For the text-containing cell, return its midpoint in [x, y] coordinate format. 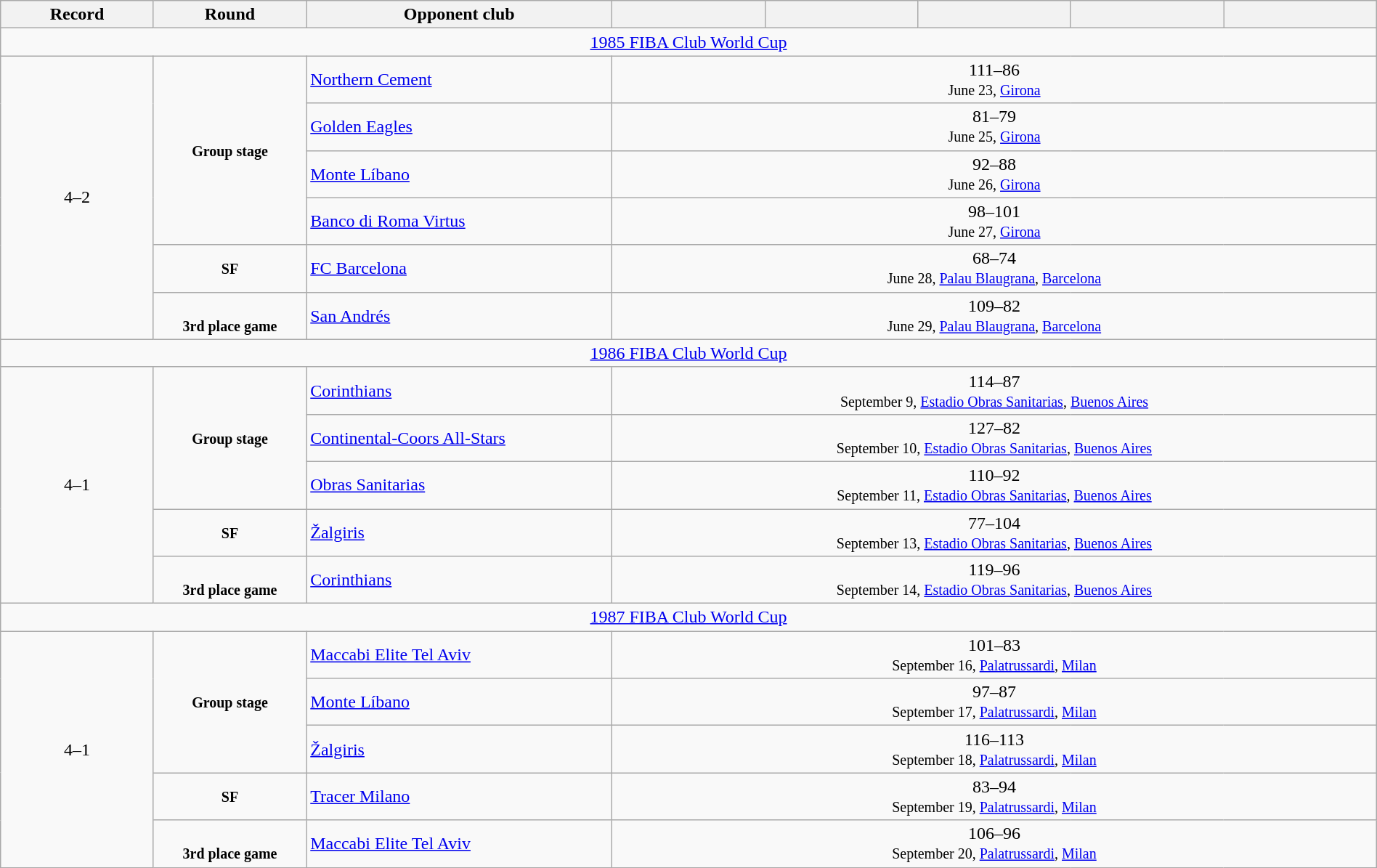
83–94September 19, Palatrussardi, Milan [995, 796]
98–101 June 27, Girona [995, 221]
101–83 September 16, Palatrussardi, Milan [995, 655]
Record [77, 15]
1985 FIBA Club World Cup [688, 42]
Golden Eagles [459, 126]
116–113 September 18, Palatrussardi, Milan [995, 750]
Round [229, 15]
109–82June 29, Palau Blaugrana, Barcelona [995, 315]
81–79 June 25, Girona [995, 126]
68–74June 28, Palau Blaugrana, Barcelona [995, 269]
San Andrés [459, 315]
1987 FIBA Club World Cup [688, 617]
114–87 September 9, Estadio Obras Sanitarias, Buenos Aires [995, 391]
127–82 September 10, Estadio Obras Sanitarias, Buenos Aires [995, 437]
Opponent club [459, 15]
Continental-Coors All-Stars [459, 437]
111–86 June 23, Girona [995, 80]
FC Barcelona [459, 269]
97–87 September 17, Palatrussardi, Milan [995, 702]
Banco di Roma Virtus [459, 221]
4–2 [77, 198]
Tracer Milano [459, 796]
110–92 September 11, Estadio Obras Sanitarias, Buenos Aires [995, 485]
Obras Sanitarias [459, 485]
Northern Cement [459, 80]
119–96 September 14, Estadio Obras Sanitarias, Buenos Aires [995, 580]
1986 FIBA Club World Cup [688, 353]
77–104 September 13, Estadio Obras Sanitarias, Buenos Aires [995, 532]
92–88 June 26, Girona [995, 174]
106–96September 20, Palatrussardi, Milan [995, 844]
